Find where the given text appears and provide that cell's center as [X, Y] coordinate. 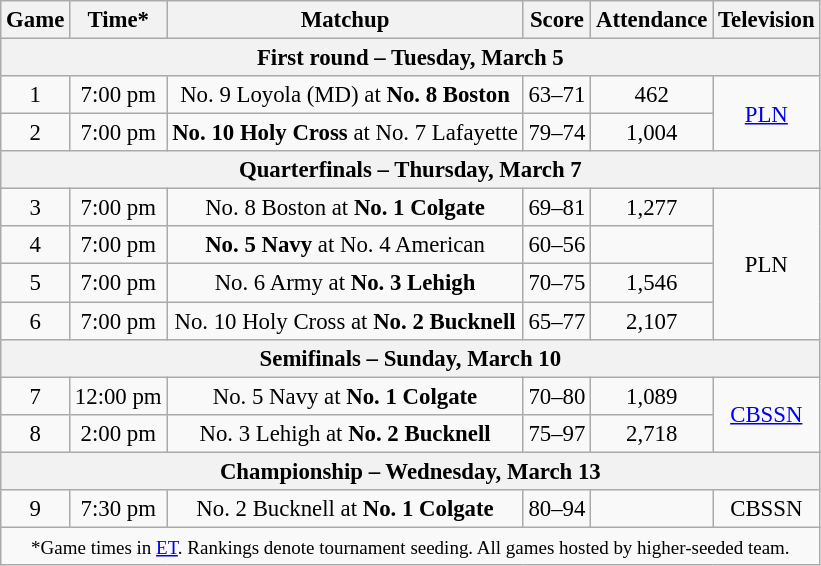
No. 10 Holy Cross at No. 7 Lafayette [345, 133]
1,546 [652, 283]
70–80 [557, 396]
No. 5 Navy at No. 1 Colgate [345, 396]
Championship – Wednesday, March 13 [410, 471]
Attendance [652, 20]
No. 10 Holy Cross at No. 2 Bucknell [345, 321]
Television [766, 20]
2 [36, 133]
1,089 [652, 396]
No. 5 Navy at No. 4 American [345, 245]
2:00 pm [118, 433]
2,718 [652, 433]
No. 8 Boston at No. 1 Colgate [345, 208]
60–56 [557, 245]
80–94 [557, 509]
No. 2 Bucknell at No. 1 Colgate [345, 509]
No. 3 Lehigh at No. 2 Bucknell [345, 433]
8 [36, 433]
9 [36, 509]
2,107 [652, 321]
No. 6 Army at No. 3 Lehigh [345, 283]
7 [36, 396]
First round – Tuesday, March 5 [410, 58]
Semifinals – Sunday, March 10 [410, 358]
1 [36, 95]
1,277 [652, 208]
Time* [118, 20]
*Game times in ET. Rankings denote tournament seeding. All games hosted by higher-seeded team. [410, 546]
4 [36, 245]
1,004 [652, 133]
3 [36, 208]
79–74 [557, 133]
Score [557, 20]
Game [36, 20]
69–81 [557, 208]
65–77 [557, 321]
5 [36, 283]
63–71 [557, 95]
75–97 [557, 433]
462 [652, 95]
Quarterfinals – Thursday, March 7 [410, 170]
No. 9 Loyola (MD) at No. 8 Boston [345, 95]
Matchup [345, 20]
6 [36, 321]
7:30 pm [118, 509]
12:00 pm [118, 396]
70–75 [557, 283]
